Find where the given text appears and provide that cell's center as (X, Y) coordinate. 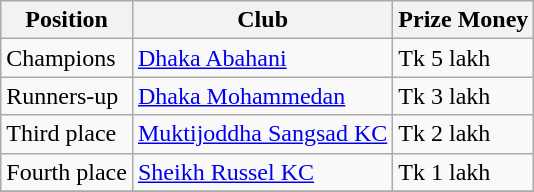
Tk 1 lakh (464, 172)
Champions (67, 58)
Prize Money (464, 20)
Tk 3 lakh (464, 96)
Runners-up (67, 96)
Club (262, 20)
Position (67, 20)
Tk 5 lakh (464, 58)
Sheikh Russel KC (262, 172)
Muktijoddha Sangsad KC (262, 134)
Dhaka Abahani (262, 58)
Third place (67, 134)
Fourth place (67, 172)
Tk 2 lakh (464, 134)
Dhaka Mohammedan (262, 96)
